For the text-containing cell, return its midpoint in (X, Y) coordinate format. 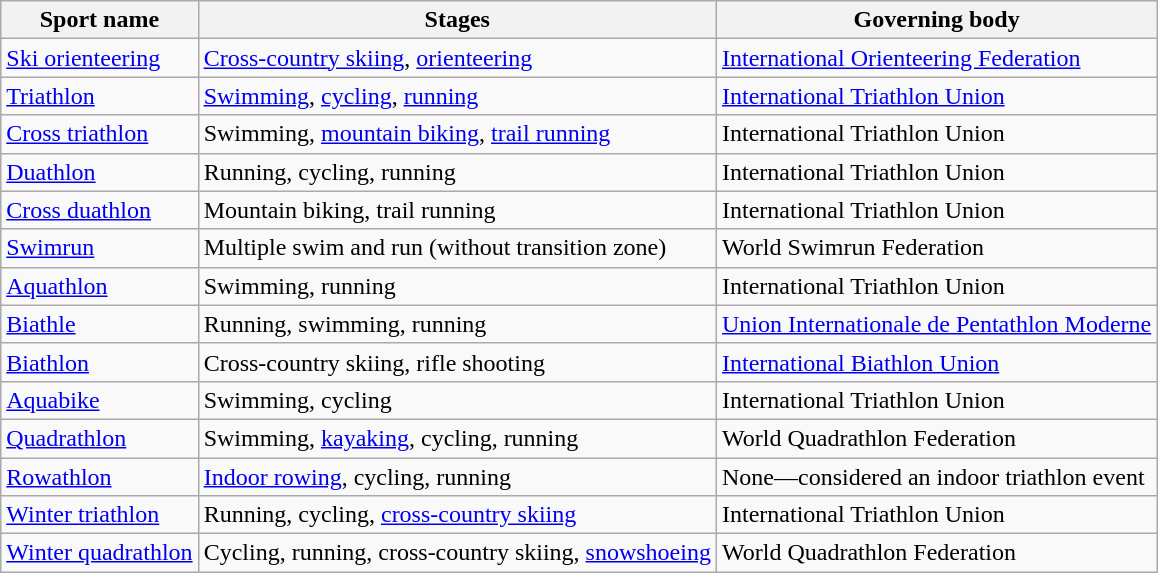
Cross-country skiing, rifle shooting (457, 362)
Triathlon (100, 96)
None—considered an indoor triathlon event (936, 477)
Winter quadrathlon (100, 553)
Aquabike (100, 400)
Cycling, running, cross-country skiing, snowshoeing (457, 553)
Indoor rowing, cycling, running (457, 477)
Biathlon (100, 362)
Winter triathlon (100, 515)
Governing body (936, 20)
Union Internationale de Pentathlon Moderne (936, 324)
Running, swimming, running (457, 324)
Swimming, cycling (457, 400)
Swimming, mountain biking, trail running (457, 134)
Swimming, running (457, 286)
Running, cycling, running (457, 172)
Sport name (100, 20)
Cross-country skiing, orienteering (457, 58)
Running, cycling, cross-country skiing (457, 515)
International Biathlon Union (936, 362)
Swimrun (100, 248)
Mountain biking, trail running (457, 210)
Stages (457, 20)
Duathlon (100, 172)
Cross duathlon (100, 210)
Swimming, kayaking, cycling, running (457, 438)
Rowathlon (100, 477)
Cross triathlon (100, 134)
Ski orienteering (100, 58)
Swimming, cycling, running (457, 96)
Aquathlon (100, 286)
Quadrathlon (100, 438)
International Orienteering Federation (936, 58)
Multiple swim and run (without transition zone) (457, 248)
Biathle (100, 324)
World Swimrun Federation (936, 248)
